Search for the cell housing the specified text and yield its (X, Y) center coordinate. 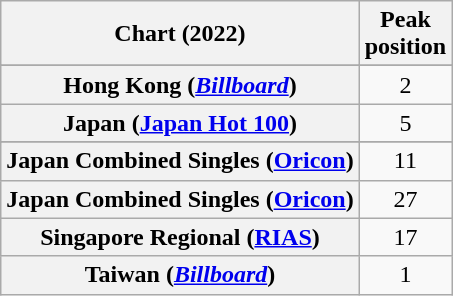
Singapore Regional (RIAS) (180, 237)
2 (405, 85)
11 (405, 161)
1 (405, 275)
Japan (Japan Hot 100) (180, 123)
Chart (2022) (180, 34)
5 (405, 123)
Taiwan (Billboard) (180, 275)
17 (405, 237)
Hong Kong (Billboard) (180, 85)
Peakposition (405, 34)
27 (405, 199)
